Scan for the cell matching the given text and deliver its [X, Y] coordinate at center. 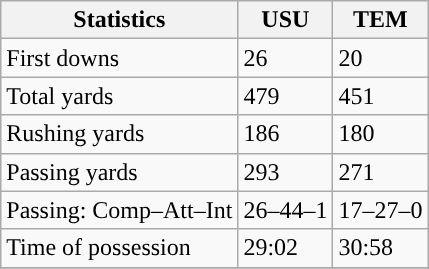
293 [286, 172]
TEM [380, 20]
Total yards [120, 96]
Time of possession [120, 248]
First downs [120, 58]
Passing: Comp–Att–Int [120, 210]
180 [380, 134]
29:02 [286, 248]
Rushing yards [120, 134]
Statistics [120, 20]
26 [286, 58]
186 [286, 134]
26–44–1 [286, 210]
USU [286, 20]
479 [286, 96]
17–27–0 [380, 210]
271 [380, 172]
30:58 [380, 248]
20 [380, 58]
Passing yards [120, 172]
451 [380, 96]
